Determine the (X, Y) coordinate at the center of the cell enclosing the given text.  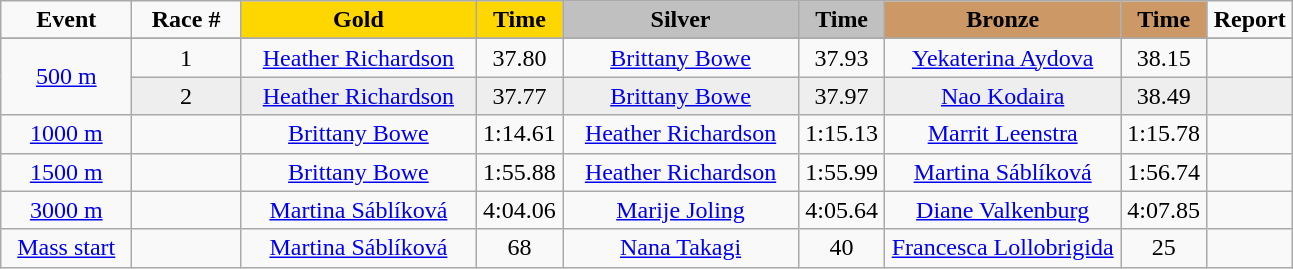
68 (519, 248)
Nana Takagi (680, 248)
3000 m (66, 210)
1:15.78 (1164, 134)
37.77 (519, 96)
38.49 (1164, 96)
4:05.64 (842, 210)
25 (1164, 248)
1:55.99 (842, 172)
Diane Valkenburg (1003, 210)
37.80 (519, 58)
Bronze (1003, 20)
Gold (358, 20)
500 m (66, 77)
1:15.13 (842, 134)
1500 m (66, 172)
Marrit Leenstra (1003, 134)
38.15 (1164, 58)
1 (186, 58)
37.97 (842, 96)
1:14.61 (519, 134)
Report (1250, 20)
37.93 (842, 58)
40 (842, 248)
Marije Joling (680, 210)
Silver (680, 20)
4:07.85 (1164, 210)
Event (66, 20)
1000 m (66, 134)
1:55.88 (519, 172)
2 (186, 96)
Francesca Lollobrigida (1003, 248)
Nao Kodaira (1003, 96)
Mass start (66, 248)
Yekaterina Aydova (1003, 58)
1:56.74 (1164, 172)
4:04.06 (519, 210)
Race # (186, 20)
